Scan for the cell matching the given text and deliver its (X, Y) coordinate at center. 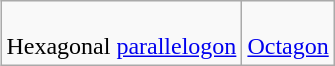
Octagon (288, 34)
Hexagonal parallelogon (122, 34)
